Extract the (X, Y) coordinate from the center of the cell holding the provided text.  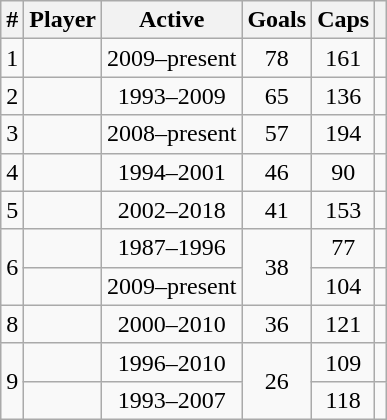
Goals (277, 20)
78 (277, 58)
194 (344, 134)
2002–2018 (172, 210)
46 (277, 172)
136 (344, 96)
36 (277, 324)
1 (12, 58)
4 (12, 172)
# (12, 20)
65 (277, 96)
2000–2010 (172, 324)
57 (277, 134)
121 (344, 324)
Player (63, 20)
104 (344, 286)
38 (277, 267)
41 (277, 210)
118 (344, 400)
8 (12, 324)
1996–2010 (172, 362)
1993–2007 (172, 400)
3 (12, 134)
Caps (344, 20)
109 (344, 362)
153 (344, 210)
77 (344, 248)
2 (12, 96)
1993–2009 (172, 96)
1987–1996 (172, 248)
2008–present (172, 134)
161 (344, 58)
9 (12, 381)
6 (12, 267)
90 (344, 172)
Active (172, 20)
1994–2001 (172, 172)
26 (277, 381)
5 (12, 210)
